Locate the cell with the specified text and output its (x, y) center coordinate. 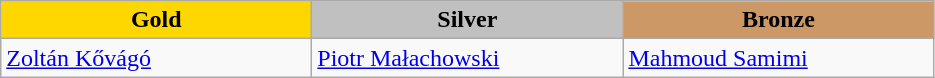
Bronze (778, 20)
Zoltán Kővágó (156, 58)
Mahmoud Samimi (778, 58)
Silver (468, 20)
Piotr Małachowski (468, 58)
Gold (156, 20)
